Find where the given text appears and provide that cell's center as [x, y] coordinate. 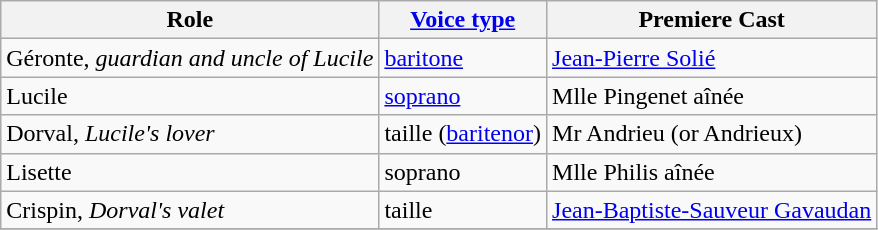
Mlle Philis aînée [712, 172]
baritone [463, 58]
Lucile [190, 96]
Lisette [190, 172]
Mlle Pingenet aînée [712, 96]
Role [190, 20]
Jean-Baptiste-Sauveur Gavaudan [712, 210]
Jean-Pierre Solié [712, 58]
Voice type [463, 20]
Géronte, guardian and uncle of Lucile [190, 58]
Premiere Cast [712, 20]
taille (baritenor) [463, 134]
Mr Andrieu (or Andrieux) [712, 134]
Crispin, Dorval's valet [190, 210]
taille [463, 210]
Dorval, Lucile's lover [190, 134]
